Find where the given text appears and provide that cell's center as (x, y) coordinate. 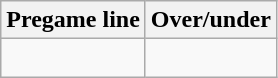
Over/under (210, 20)
Pregame line (74, 20)
